Find where the given text appears and provide that cell's center as (x, y) coordinate. 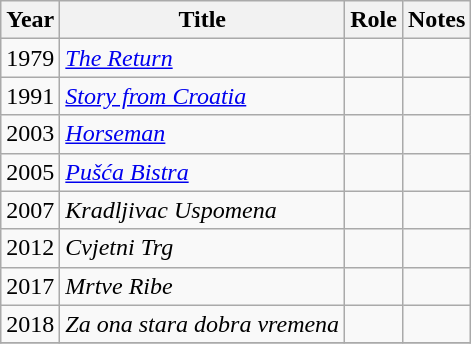
Pušća Bistra (202, 172)
2017 (30, 286)
2018 (30, 324)
Horseman (202, 134)
Year (30, 20)
2003 (30, 134)
2012 (30, 248)
Mrtve Ribe (202, 286)
2005 (30, 172)
Za ona stara dobra vremena (202, 324)
Title (202, 20)
Kradljivac Uspomena (202, 210)
1979 (30, 58)
2007 (30, 210)
Notes (436, 20)
1991 (30, 96)
Cvjetni Trg (202, 248)
Story from Croatia (202, 96)
The Return (202, 58)
Role (374, 20)
